Capture the cell that displays the provided text and extract its (X, Y) central coordinate. 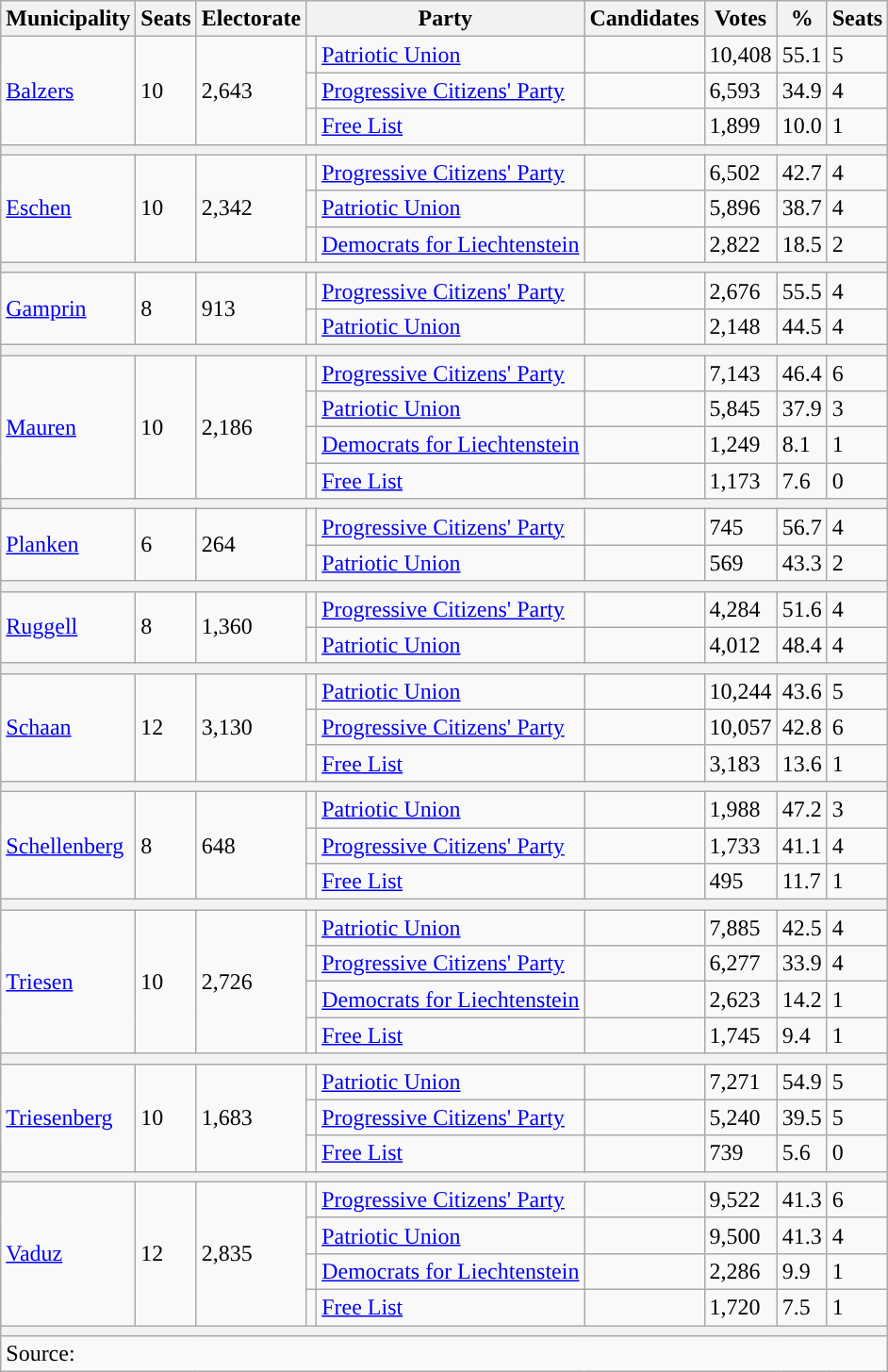
Schellenberg (68, 845)
Triesenberg (68, 1117)
51.6 (801, 609)
1,683 (251, 1117)
43.3 (801, 563)
495 (741, 882)
7,143 (741, 372)
6,593 (741, 91)
Planken (68, 545)
5,240 (741, 1117)
10,057 (741, 727)
Electorate (251, 19)
1,733 (741, 846)
18.5 (801, 244)
569 (741, 563)
5,845 (741, 409)
Source: (445, 1354)
Gamprin (68, 308)
9.9 (801, 1271)
4,284 (741, 609)
56.7 (801, 527)
1,988 (741, 809)
Balzers (68, 91)
43.6 (801, 691)
3,130 (251, 727)
38.7 (801, 208)
2,623 (741, 1000)
Party (445, 19)
11.7 (801, 882)
2,286 (741, 1271)
1,173 (741, 481)
2,835 (251, 1253)
42.7 (801, 173)
3,183 (741, 763)
Ruggell (68, 627)
54.9 (801, 1082)
Candidates (645, 19)
46.4 (801, 372)
2,643 (251, 91)
48.4 (801, 645)
9,522 (741, 1199)
Votes (741, 19)
Vaduz (68, 1253)
2,822 (741, 244)
13.6 (801, 763)
2,186 (251, 426)
7,271 (741, 1082)
739 (741, 1153)
648 (251, 845)
42.8 (801, 727)
2,342 (251, 208)
44.5 (801, 326)
1,899 (741, 126)
10.0 (801, 126)
% (801, 19)
913 (251, 308)
Eschen (68, 208)
5,896 (741, 208)
1,745 (741, 1035)
1,249 (741, 445)
264 (251, 545)
2,676 (741, 290)
10,408 (741, 55)
55.1 (801, 55)
Municipality (68, 19)
14.2 (801, 1000)
42.5 (801, 928)
4,012 (741, 645)
2,148 (741, 326)
7.6 (801, 481)
6,502 (741, 173)
Mauren (68, 426)
745 (741, 527)
9.4 (801, 1035)
34.9 (801, 91)
10,244 (741, 691)
7,885 (741, 928)
5.6 (801, 1153)
6,277 (741, 964)
8.1 (801, 445)
39.5 (801, 1117)
41.1 (801, 846)
33.9 (801, 964)
37.9 (801, 409)
9,500 (741, 1235)
Schaan (68, 727)
55.5 (801, 290)
47.2 (801, 809)
Triesen (68, 982)
7.5 (801, 1307)
1,720 (741, 1307)
2,726 (251, 982)
1,360 (251, 627)
